From the cell containing the given text, extract its center point as (X, Y) coordinate. 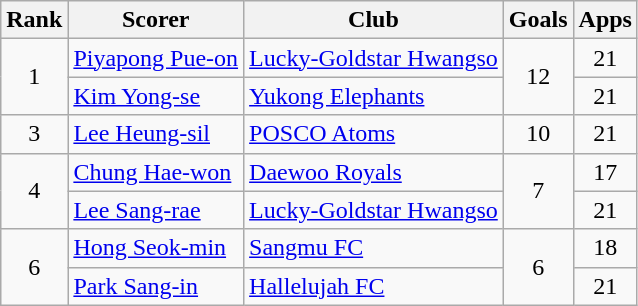
7 (538, 191)
Lee Sang-rae (156, 210)
12 (538, 77)
Daewoo Royals (374, 172)
Park Sang-in (156, 286)
17 (605, 172)
Goals (538, 20)
3 (34, 134)
Club (374, 20)
Lee Heung-sil (156, 134)
Scorer (156, 20)
Hong Seok-min (156, 248)
1 (34, 77)
Kim Yong-se (156, 96)
4 (34, 191)
Chung Hae-won (156, 172)
10 (538, 134)
Sangmu FC (374, 248)
Yukong Elephants (374, 96)
POSCO Atoms (374, 134)
Hallelujah FC (374, 286)
Rank (34, 20)
Piyapong Pue-on (156, 58)
18 (605, 248)
Apps (605, 20)
